Pinpoint the cell where the given text exists, returning its (X, Y) midpoint coordinate. 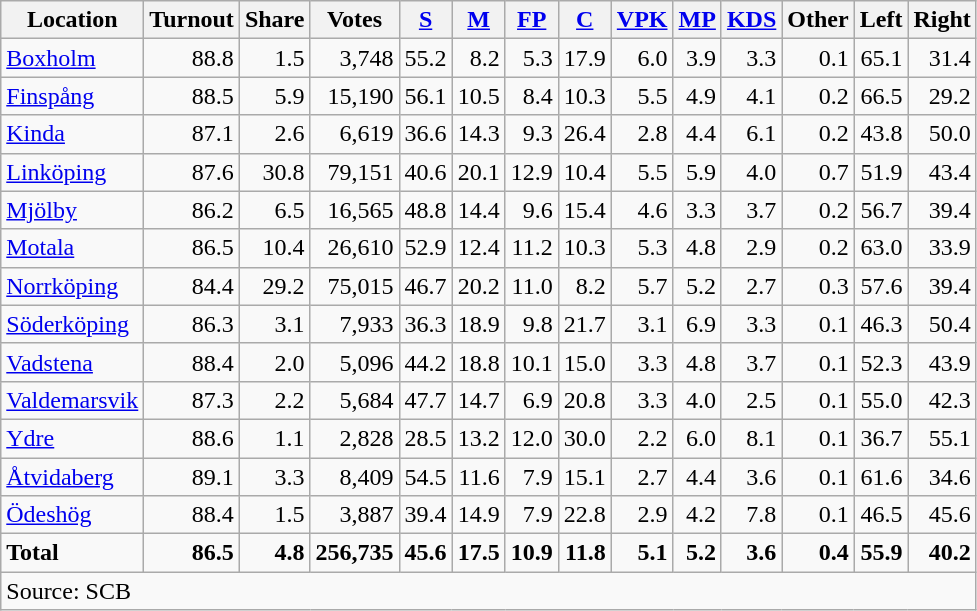
30.8 (274, 172)
S (426, 20)
14.7 (478, 400)
10.5 (478, 96)
KDS (751, 20)
11.2 (532, 248)
12.4 (478, 248)
Boxholm (72, 58)
87.3 (192, 400)
9.8 (532, 324)
22.8 (584, 515)
88.8 (192, 58)
7.8 (751, 515)
18.9 (478, 324)
6,619 (354, 134)
Linköping (72, 172)
14.9 (478, 515)
55.1 (942, 438)
Ödeshög (72, 515)
88.5 (192, 96)
2,828 (354, 438)
Total (72, 553)
9.6 (532, 210)
14.4 (478, 210)
54.5 (426, 477)
MP (697, 20)
Turnout (192, 20)
50.4 (942, 324)
4.6 (642, 210)
30.0 (584, 438)
Ydre (72, 438)
C (584, 20)
26.4 (584, 134)
Share (274, 20)
12.9 (532, 172)
14.3 (478, 134)
28.5 (426, 438)
17.5 (478, 553)
33.9 (942, 248)
13.2 (478, 438)
Kinda (72, 134)
40.2 (942, 553)
42.3 (942, 400)
52.3 (881, 362)
Mjölby (72, 210)
66.5 (881, 96)
3.9 (697, 58)
36.3 (426, 324)
10.9 (532, 553)
79,151 (354, 172)
Norrköping (72, 286)
12.0 (532, 438)
65.1 (881, 58)
8.1 (751, 438)
57.6 (881, 286)
256,735 (354, 553)
5.1 (642, 553)
3,887 (354, 515)
40.6 (426, 172)
9.3 (532, 134)
4.1 (751, 96)
FP (532, 20)
0.7 (818, 172)
86.2 (192, 210)
5,096 (354, 362)
VPK (642, 20)
34.6 (942, 477)
44.2 (426, 362)
Söderköping (72, 324)
3,748 (354, 58)
52.9 (426, 248)
15.0 (584, 362)
11.0 (532, 286)
2.8 (642, 134)
6.5 (274, 210)
55.0 (881, 400)
7,933 (354, 324)
16,565 (354, 210)
17.9 (584, 58)
Right (942, 20)
18.8 (478, 362)
Motala (72, 248)
75,015 (354, 286)
43.4 (942, 172)
56.1 (426, 96)
10.1 (532, 362)
88.6 (192, 438)
15.4 (584, 210)
86.3 (192, 324)
51.9 (881, 172)
15.1 (584, 477)
63.0 (881, 248)
11.6 (478, 477)
20.1 (478, 172)
36.6 (426, 134)
0.3 (818, 286)
8,409 (354, 477)
50.0 (942, 134)
87.1 (192, 134)
Åtvidaberg (72, 477)
Source: SCB (489, 591)
55.2 (426, 58)
46.3 (881, 324)
1.1 (274, 438)
Location (72, 20)
46.7 (426, 286)
11.8 (584, 553)
6.1 (751, 134)
Left (881, 20)
Other (818, 20)
20.8 (584, 400)
84.4 (192, 286)
4.9 (697, 96)
2.5 (751, 400)
0.4 (818, 553)
Votes (354, 20)
5.7 (642, 286)
21.7 (584, 324)
5,684 (354, 400)
4.2 (697, 515)
Valdemarsvik (72, 400)
48.8 (426, 210)
Finspång (72, 96)
15,190 (354, 96)
2.6 (274, 134)
61.6 (881, 477)
M (478, 20)
47.7 (426, 400)
46.5 (881, 515)
43.9 (942, 362)
20.2 (478, 286)
55.9 (881, 553)
8.4 (532, 96)
Vadstena (72, 362)
31.4 (942, 58)
89.1 (192, 477)
56.7 (881, 210)
26,610 (354, 248)
87.6 (192, 172)
43.8 (881, 134)
2.0 (274, 362)
36.7 (881, 438)
